Determine the [X, Y] coordinate at the center of the cell enclosing the given text.  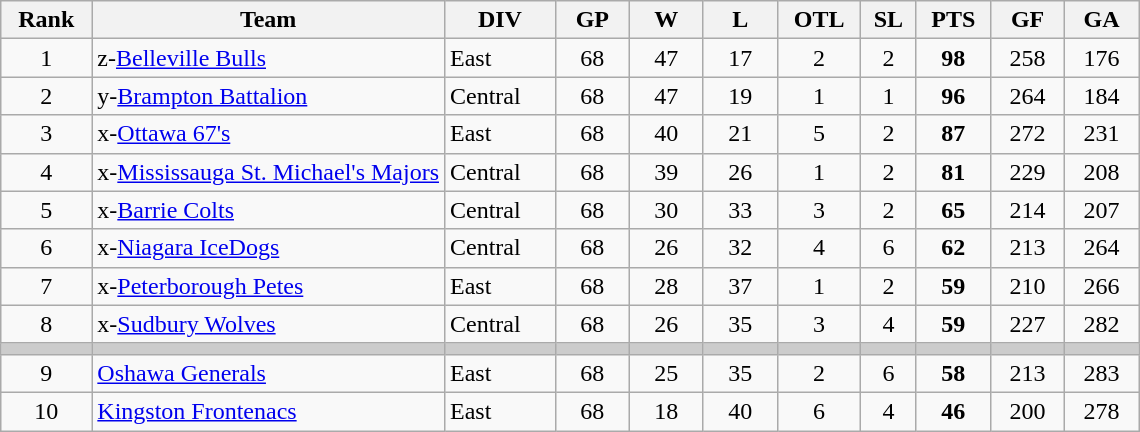
Oshawa Generals [268, 373]
7 [46, 286]
x-Ottawa 67's [268, 134]
278 [1102, 411]
GP [592, 20]
W [666, 20]
65 [954, 210]
258 [1028, 58]
L [740, 20]
19 [740, 96]
GA [1102, 20]
81 [954, 172]
10 [46, 411]
x-Sudbury Wolves [268, 324]
227 [1028, 324]
32 [740, 248]
184 [1102, 96]
266 [1102, 286]
272 [1028, 134]
SL [888, 20]
30 [666, 210]
17 [740, 58]
x-Peterborough Petes [268, 286]
Team [268, 20]
x-Niagara IceDogs [268, 248]
229 [1028, 172]
87 [954, 134]
y-Brampton Battalion [268, 96]
DIV [500, 20]
176 [1102, 58]
x-Mississauga St. Michael's Majors [268, 172]
231 [1102, 134]
28 [666, 286]
39 [666, 172]
214 [1028, 210]
283 [1102, 373]
46 [954, 411]
Kingston Frontenacs [268, 411]
98 [954, 58]
200 [1028, 411]
62 [954, 248]
96 [954, 96]
207 [1102, 210]
z-Belleville Bulls [268, 58]
x-Barrie Colts [268, 210]
21 [740, 134]
OTL [819, 20]
282 [1102, 324]
PTS [954, 20]
9 [46, 373]
18 [666, 411]
37 [740, 286]
33 [740, 210]
8 [46, 324]
GF [1028, 20]
Rank [46, 20]
25 [666, 373]
208 [1102, 172]
210 [1028, 286]
58 [954, 373]
